Find where the given text appears and provide that cell's center as [x, y] coordinate. 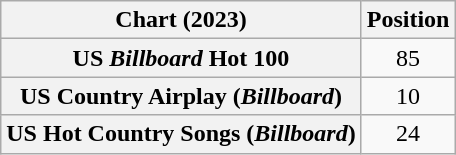
Chart (2023) [181, 20]
US Country Airplay (Billboard) [181, 96]
24 [408, 134]
85 [408, 58]
US Billboard Hot 100 [181, 58]
US Hot Country Songs (Billboard) [181, 134]
Position [408, 20]
10 [408, 96]
